Extract the [X, Y] coordinate from the center of the cell holding the provided text.  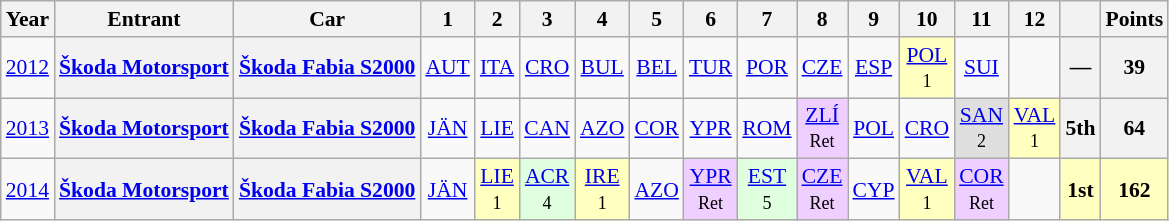
COR [656, 128]
Entrant [144, 19]
ESP [874, 68]
5th [1080, 128]
CORRet [982, 190]
CAN [547, 128]
2013 [28, 128]
162 [1135, 190]
CYP [874, 190]
Points [1135, 19]
POL1 [928, 68]
EST5 [766, 190]
SAN2 [982, 128]
5 [656, 19]
TUR [710, 68]
BEL [656, 68]
39 [1135, 68]
ACR4 [547, 190]
LIE [497, 128]
9 [874, 19]
POR [766, 68]
BUL [602, 68]
8 [822, 19]
LIE1 [497, 190]
64 [1135, 128]
11 [982, 19]
10 [928, 19]
ITA [497, 68]
12 [1035, 19]
2014 [28, 190]
4 [602, 19]
2012 [28, 68]
AUT [447, 68]
Year [28, 19]
SUI [982, 68]
6 [710, 19]
YPRRet [710, 190]
ROM [766, 128]
1 [447, 19]
CZERet [822, 190]
7 [766, 19]
2 [497, 19]
YPR [710, 128]
3 [547, 19]
CZE [822, 68]
1st [1080, 190]
— [1080, 68]
Car [327, 19]
ZLÍRet [822, 128]
IRE1 [602, 190]
POL [874, 128]
